Scan for the cell matching the given text and deliver its (x, y) coordinate at center. 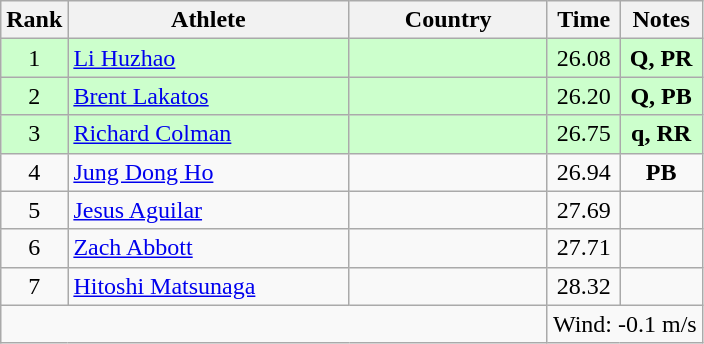
Q, PR (661, 58)
Q, PB (661, 96)
6 (34, 248)
26.20 (584, 96)
Zach Abbott (208, 248)
Li Huzhao (208, 58)
3 (34, 134)
26.94 (584, 172)
Richard Colman (208, 134)
2 (34, 96)
PB (661, 172)
Hitoshi Matsunaga (208, 286)
26.75 (584, 134)
28.32 (584, 286)
5 (34, 210)
Rank (34, 20)
Notes (661, 20)
q, RR (661, 134)
Jesus Aguilar (208, 210)
Time (584, 20)
4 (34, 172)
Brent Lakatos (208, 96)
27.71 (584, 248)
Country (448, 20)
Jung Dong Ho (208, 172)
Wind: -0.1 m/s (624, 324)
7 (34, 286)
27.69 (584, 210)
1 (34, 58)
Athlete (208, 20)
26.08 (584, 58)
